From the cell containing the given text, extract its center point as [X, Y] coordinate. 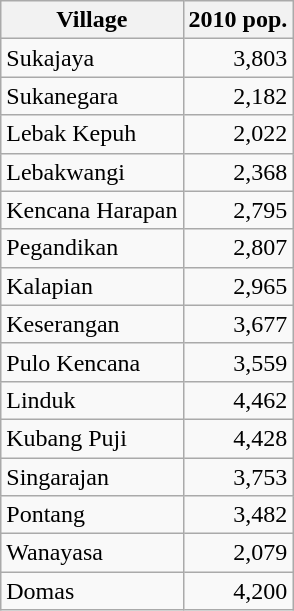
2,079 [238, 553]
Pulo Kencana [92, 362]
Keserangan [92, 324]
Lebak Kepuh [92, 134]
Lebakwangi [92, 172]
2,368 [238, 172]
2,795 [238, 210]
2010 pop. [238, 20]
Kencana Harapan [92, 210]
Linduk [92, 400]
2,022 [238, 134]
4,200 [238, 591]
3,559 [238, 362]
3,677 [238, 324]
Village [92, 20]
2,182 [238, 96]
Kalapian [92, 286]
2,807 [238, 248]
4,428 [238, 438]
Pontang [92, 515]
2,965 [238, 286]
3,753 [238, 477]
3,803 [238, 58]
Wanayasa [92, 553]
3,482 [238, 515]
4,462 [238, 400]
Domas [92, 591]
Singarajan [92, 477]
Pegandikan [92, 248]
Sukanegara [92, 96]
Sukajaya [92, 58]
Kubang Puji [92, 438]
